Find where the given text appears and provide that cell's center as [x, y] coordinate. 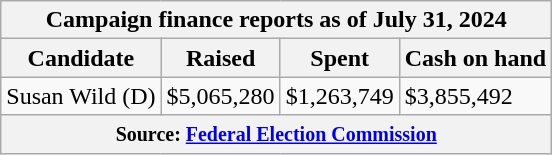
$1,263,749 [340, 96]
Cash on hand [475, 58]
Susan Wild (D) [81, 96]
Raised [220, 58]
Candidate [81, 58]
$3,855,492 [475, 96]
Campaign finance reports as of July 31, 2024 [276, 20]
$5,065,280 [220, 96]
Spent [340, 58]
Source: Federal Election Commission [276, 134]
